Identify which cell holds the provided text, then report its [x, y] central coordinate. 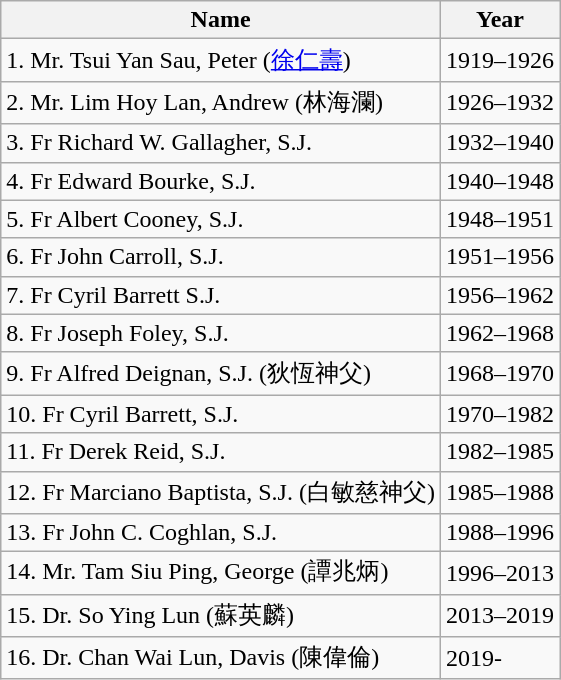
7. Fr Cyril Barrett S.J. [221, 295]
6. Fr John Carroll, S.J. [221, 257]
1956–1962 [500, 295]
1962–1968 [500, 333]
16. Dr. Chan Wai Lun, Davis (陳偉倫) [221, 658]
14. Mr. Tam Siu Ping, George (譚兆炳) [221, 574]
1985–1988 [500, 492]
1932–1940 [500, 143]
8. Fr Joseph Foley, S.J. [221, 333]
1951–1956 [500, 257]
1996–2013 [500, 574]
5. Fr Albert Cooney, S.J. [221, 219]
11. Fr Derek Reid, S.J. [221, 452]
1926–1932 [500, 102]
Year [500, 20]
1982–1985 [500, 452]
13. Fr John C. Coghlan, S.J. [221, 533]
15. Dr. So Ying Lun (蘇英麟) [221, 616]
3. Fr Richard W. Gallagher, S.J. [221, 143]
1948–1951 [500, 219]
1940–1948 [500, 181]
1970–1982 [500, 414]
10. Fr Cyril Barrett, S.J. [221, 414]
2019- [500, 658]
4. Fr Edward Bourke, S.J. [221, 181]
12. Fr Marciano Baptista, S.J. (白敏慈神父) [221, 492]
1968–1970 [500, 374]
1. Mr. Tsui Yan Sau, Peter (徐仁壽) [221, 60]
2. Mr. Lim Hoy Lan, Andrew (林海瀾) [221, 102]
2013–2019 [500, 616]
1919–1926 [500, 60]
1988–1996 [500, 533]
Name [221, 20]
9. Fr Alfred Deignan, S.J. (狄恆神父) [221, 374]
